Provide the [x, y] coordinate of the cell's center where the given text is located.  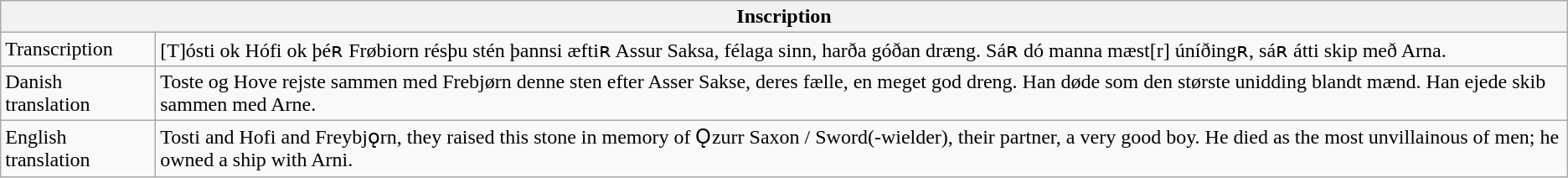
English translation [79, 148]
Transcription [79, 50]
Danish translation [79, 92]
Inscription [784, 17]
